Return the [x, y] coordinate for the center point of the cell that contains the specified text.  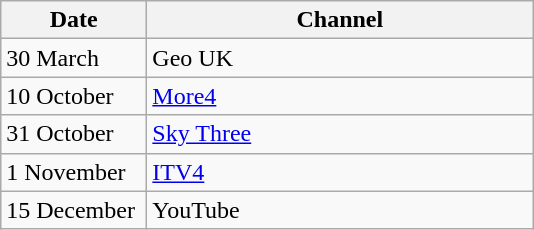
Date [74, 20]
Geo UK [340, 58]
More4 [340, 96]
Channel [340, 20]
Sky Three [340, 134]
YouTube [340, 210]
1 November [74, 172]
15 December [74, 210]
10 October [74, 96]
ITV4 [340, 172]
31 October [74, 134]
30 March [74, 58]
